Detect which cell encompasses the target text, then output its (X, Y) center coordinate. 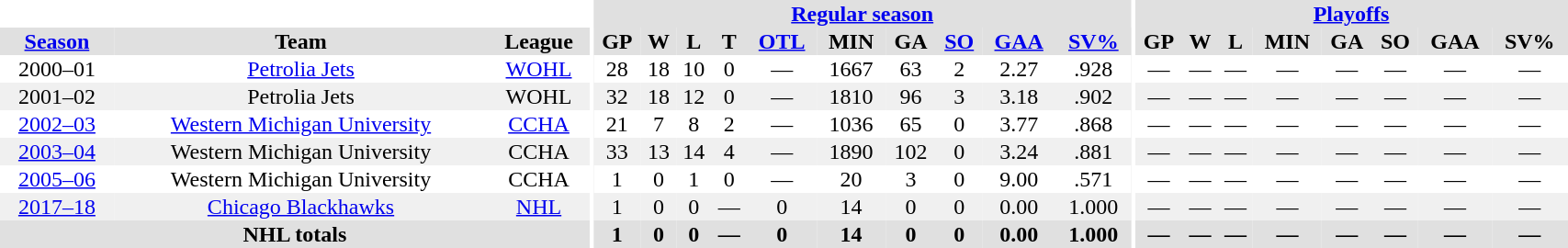
10 (694, 69)
2005–06 (57, 179)
28 (617, 69)
20 (851, 179)
63 (911, 69)
102 (911, 152)
3.18 (1019, 96)
2001–02 (57, 96)
Regular season (862, 14)
Season (57, 41)
.902 (1093, 96)
2003–04 (57, 152)
13 (659, 152)
.928 (1093, 69)
2.27 (1019, 69)
2000–01 (57, 69)
.881 (1093, 152)
1890 (851, 152)
Team (301, 41)
1810 (851, 96)
NHL totals (295, 234)
3.24 (1019, 152)
NHL (538, 207)
21 (617, 124)
1667 (851, 69)
.868 (1093, 124)
12 (694, 96)
4 (729, 152)
9.00 (1019, 179)
8 (694, 124)
3.77 (1019, 124)
T (729, 41)
.571 (1093, 179)
65 (911, 124)
32 (617, 96)
7 (659, 124)
League (538, 41)
OTL (782, 41)
33 (617, 152)
96 (911, 96)
Playoffs (1352, 14)
2002–03 (57, 124)
2017–18 (57, 207)
1036 (851, 124)
Chicago Blackhawks (301, 207)
